Return (X, Y) of the center of cell containing provided text 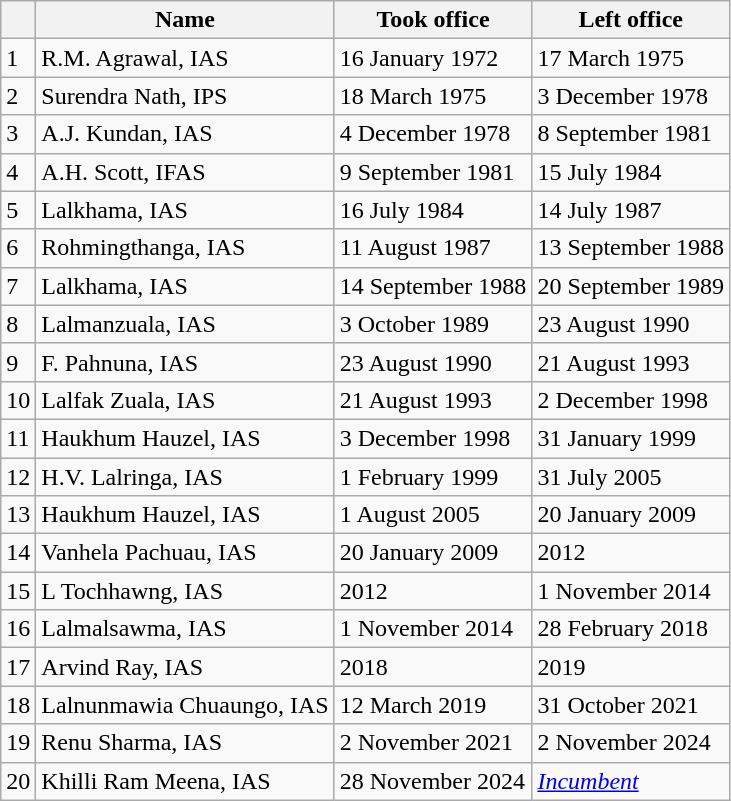
A.J. Kundan, IAS (185, 134)
3 December 1998 (433, 438)
Vanhela Pachuau, IAS (185, 553)
2018 (433, 667)
19 (18, 743)
13 September 1988 (631, 248)
9 (18, 362)
2 November 2024 (631, 743)
Lalnunmawia Chuaungo, IAS (185, 705)
17 March 1975 (631, 58)
Lalfak Zuala, IAS (185, 400)
18 March 1975 (433, 96)
2 (18, 96)
8 September 1981 (631, 134)
2019 (631, 667)
1 February 1999 (433, 477)
7 (18, 286)
17 (18, 667)
Renu Sharma, IAS (185, 743)
16 January 1972 (433, 58)
A.H. Scott, IFAS (185, 172)
L Tochhawng, IAS (185, 591)
12 March 2019 (433, 705)
Name (185, 20)
H.V. Lalringa, IAS (185, 477)
Incumbent (631, 781)
20 (18, 781)
31 October 2021 (631, 705)
Rohmingthanga, IAS (185, 248)
20 September 1989 (631, 286)
28 February 2018 (631, 629)
14 September 1988 (433, 286)
1 August 2005 (433, 515)
5 (18, 210)
15 July 1984 (631, 172)
8 (18, 324)
Lalmanzuala, IAS (185, 324)
14 (18, 553)
Khilli Ram Meena, IAS (185, 781)
12 (18, 477)
2 December 1998 (631, 400)
Took office (433, 20)
16 (18, 629)
R.M. Agrawal, IAS (185, 58)
3 October 1989 (433, 324)
Lalmalsawma, IAS (185, 629)
4 (18, 172)
3 (18, 134)
28 November 2024 (433, 781)
4 December 1978 (433, 134)
Arvind Ray, IAS (185, 667)
1 (18, 58)
Surendra Nath, IPS (185, 96)
Left office (631, 20)
31 July 2005 (631, 477)
10 (18, 400)
2 November 2021 (433, 743)
14 July 1987 (631, 210)
31 January 1999 (631, 438)
3 December 1978 (631, 96)
F. Pahnuna, IAS (185, 362)
6 (18, 248)
9 September 1981 (433, 172)
11 August 1987 (433, 248)
18 (18, 705)
13 (18, 515)
16 July 1984 (433, 210)
15 (18, 591)
11 (18, 438)
